Return the [x, y] coordinate for the center point of the cell that contains the specified text.  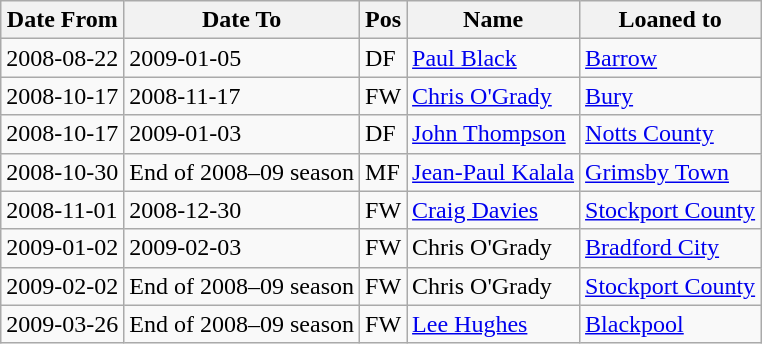
Bradford City [670, 248]
2009-02-02 [62, 286]
2008-10-30 [62, 172]
Loaned to [670, 20]
2008-12-30 [242, 210]
Paul Black [494, 58]
Grimsby Town [670, 172]
Blackpool [670, 324]
2008-08-22 [62, 58]
Barrow [670, 58]
Bury [670, 96]
2008-11-17 [242, 96]
Pos [384, 20]
Date To [242, 20]
Date From [62, 20]
2008-11-01 [62, 210]
2009-01-05 [242, 58]
Notts County [670, 134]
Name [494, 20]
2009-01-03 [242, 134]
MF [384, 172]
2009-03-26 [62, 324]
2009-02-03 [242, 248]
John Thompson [494, 134]
Craig Davies [494, 210]
Lee Hughes [494, 324]
Jean-Paul Kalala [494, 172]
2009-01-02 [62, 248]
